Locate the cell with the specified text and output its [X, Y] center coordinate. 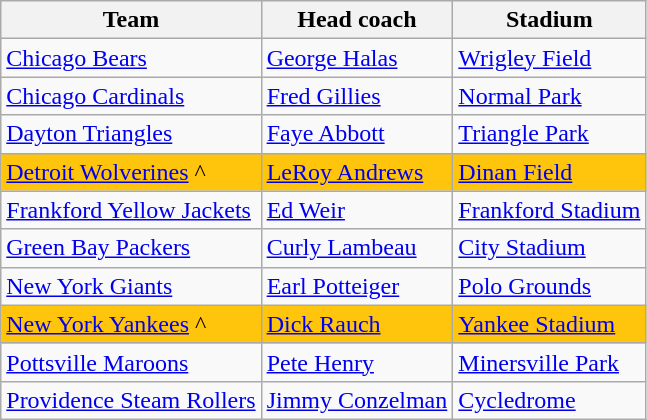
Providence Steam Rollers [131, 400]
New York Giants [131, 286]
New York Yankees ^ [131, 324]
Chicago Cardinals [131, 96]
Detroit Wolverines ^ [131, 172]
Chicago Bears [131, 58]
LeRoy Andrews [357, 172]
Stadium [550, 20]
Normal Park [550, 96]
Faye Abbott [357, 134]
Dick Rauch [357, 324]
Wrigley Field [550, 58]
City Stadium [550, 248]
Dayton Triangles [131, 134]
Polo Grounds [550, 286]
Pete Henry [357, 362]
Team [131, 20]
Pottsville Maroons [131, 362]
Earl Potteiger [357, 286]
Green Bay Packers [131, 248]
Frankford Yellow Jackets [131, 210]
Frankford Stadium [550, 210]
Ed Weir [357, 210]
Fred Gillies [357, 96]
Minersville Park [550, 362]
Curly Lambeau [357, 248]
Yankee Stadium [550, 324]
George Halas [357, 58]
Dinan Field [550, 172]
Triangle Park [550, 134]
Head coach [357, 20]
Jimmy Conzelman [357, 400]
Cycledrome [550, 400]
